Locate the cell with the specified text and output its [x, y] center coordinate. 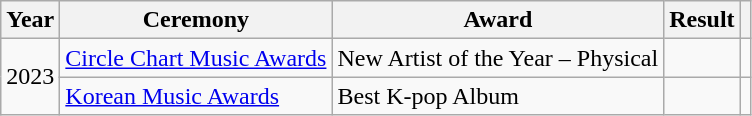
Result [702, 20]
Year [30, 20]
Circle Chart Music Awards [196, 58]
2023 [30, 77]
New Artist of the Year – Physical [498, 58]
Award [498, 20]
Ceremony [196, 20]
Best K-pop Album [498, 96]
Korean Music Awards [196, 96]
